Locate the cell with the specified text and output its (X, Y) center coordinate. 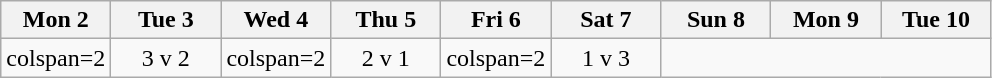
Sat 7 (606, 20)
2 v 1 (386, 58)
1 v 3 (606, 58)
Fri 6 (496, 20)
Sun 8 (716, 20)
Wed 4 (276, 20)
Thu 5 (386, 20)
Tue 3 (166, 20)
3 v 2 (166, 58)
Tue 10 (936, 20)
Mon 9 (826, 20)
Mon 2 (56, 20)
